From the cell containing the given text, extract its center point as [x, y] coordinate. 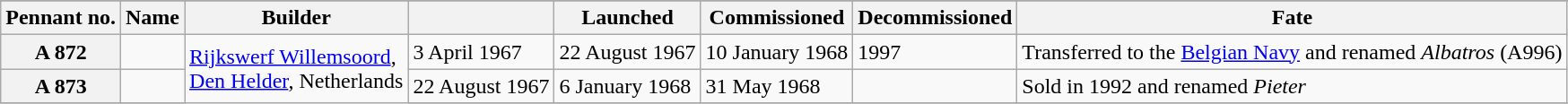
31 May 1968 [777, 86]
Decommissioned [935, 18]
Launched [628, 18]
10 January 1968 [777, 52]
1997 [935, 52]
Sold in 1992 and renamed Pieter [1292, 86]
Fate [1292, 18]
Rijkswerf Willemsoord, Den Helder, Netherlands [296, 69]
Builder [296, 18]
Pennant no. [61, 18]
Transferred to the Belgian Navy and renamed Albatros (A996) [1292, 52]
Commissioned [777, 18]
3 April 1967 [481, 52]
A 872 [61, 52]
6 January 1968 [628, 86]
A 873 [61, 86]
Name [152, 18]
